Provide the [X, Y] coordinate of the cell's center where the given text is located.  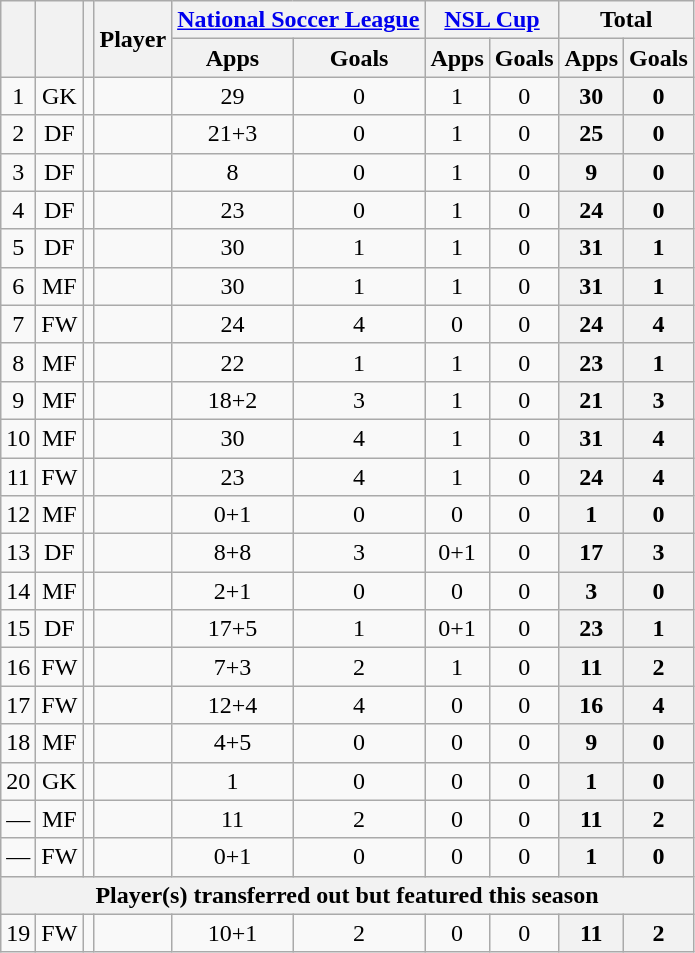
10+1 [233, 933]
14 [18, 591]
8+8 [233, 553]
7+3 [233, 667]
Total [626, 20]
4+5 [233, 743]
12+4 [233, 705]
21 [591, 400]
22 [233, 362]
6 [18, 286]
20 [18, 781]
National Soccer League [298, 20]
15 [18, 629]
NSL Cup [492, 20]
Player(s) transferred out but featured this season [348, 895]
2+1 [233, 591]
5 [18, 248]
18+2 [233, 400]
12 [18, 515]
19 [18, 933]
29 [233, 96]
10 [18, 438]
21+3 [233, 134]
17+5 [233, 629]
13 [18, 553]
18 [18, 743]
7 [18, 324]
25 [591, 134]
Player [133, 39]
